Return (x, y) of the center of cell containing provided text 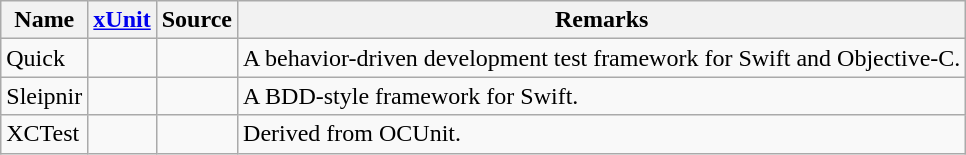
Quick (44, 58)
xUnit (122, 20)
Name (44, 20)
A BDD-style framework for Swift. (602, 96)
A behavior-driven development test framework for Swift and Objective-C. (602, 58)
Derived from OCUnit. (602, 134)
Source (196, 20)
XCTest (44, 134)
Sleipnir (44, 96)
Remarks (602, 20)
